Find where the given text appears and provide that cell's center as [x, y] coordinate. 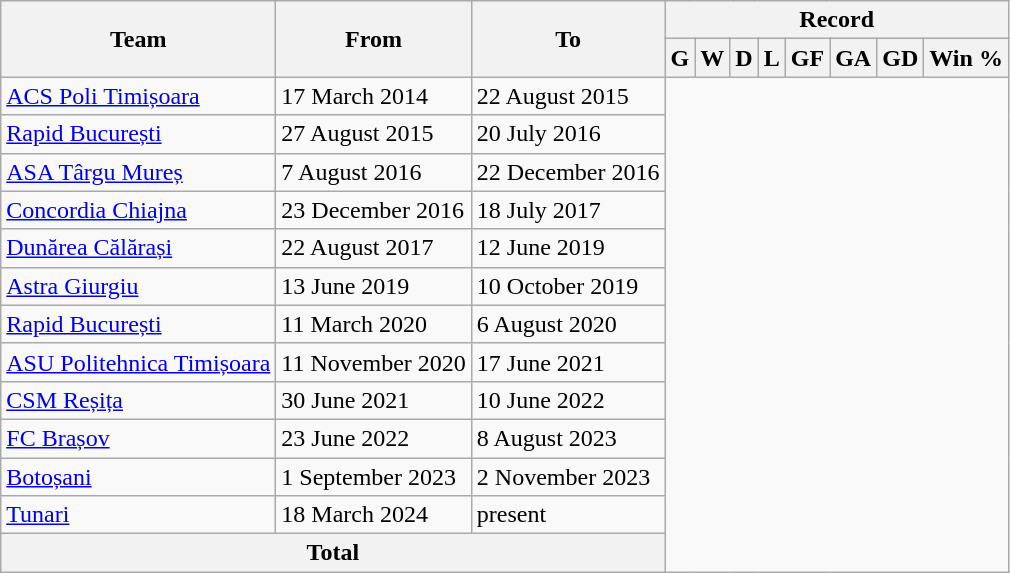
Team [138, 39]
Record [836, 20]
GA [854, 58]
ASU Politehnica Timișoara [138, 362]
7 August 2016 [374, 172]
To [568, 39]
CSM Reșița [138, 400]
11 November 2020 [374, 362]
D [744, 58]
27 August 2015 [374, 134]
23 December 2016 [374, 210]
ASA Târgu Mureș [138, 172]
13 June 2019 [374, 286]
present [568, 515]
Botoșani [138, 477]
From [374, 39]
GD [900, 58]
17 March 2014 [374, 96]
20 July 2016 [568, 134]
12 June 2019 [568, 248]
1 September 2023 [374, 477]
L [772, 58]
6 August 2020 [568, 324]
Total [333, 553]
18 March 2024 [374, 515]
11 March 2020 [374, 324]
22 August 2015 [568, 96]
W [712, 58]
17 June 2021 [568, 362]
2 November 2023 [568, 477]
GF [807, 58]
ACS Poli Timișoara [138, 96]
10 October 2019 [568, 286]
18 July 2017 [568, 210]
Tunari [138, 515]
8 August 2023 [568, 438]
Dunărea Călărași [138, 248]
Concordia Chiajna [138, 210]
Win % [966, 58]
22 August 2017 [374, 248]
22 December 2016 [568, 172]
10 June 2022 [568, 400]
FC Brașov [138, 438]
Astra Giurgiu [138, 286]
30 June 2021 [374, 400]
G [680, 58]
23 June 2022 [374, 438]
